For the text-containing cell, return its midpoint in [x, y] coordinate format. 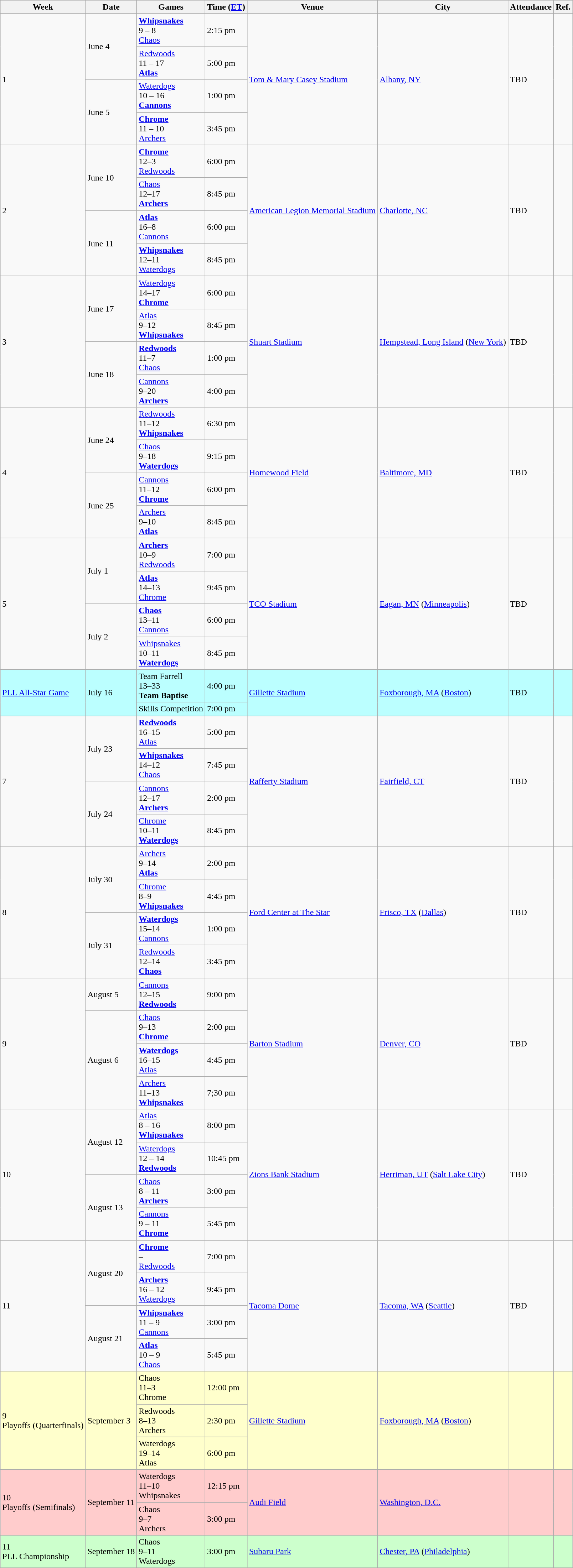
September 18 [111, 1552]
Fairfield, CT [443, 781]
Chrome 10–11 Waterdogs [171, 830]
Redwoods 11–12 Whipsnakes [171, 424]
Hempstead, Long Island (New York) [443, 341]
Subaru Park [312, 1552]
Eagan, MN (Minneapolis) [443, 604]
Redwoods 11 – 17Atlas [171, 63]
Cannons 11–12 Chrome [171, 489]
8 [43, 912]
11PLL Championship [43, 1552]
Archers 9–14 Atlas [171, 863]
July 16 [111, 692]
Chaos 13–11 Cannons [171, 620]
Atlas 16–8 Cannons [171, 227]
Waterdogs 12 – 14 Redwoods [171, 1158]
July 24 [111, 814]
Tacoma, WA (Seattle) [443, 1306]
August 20 [111, 1273]
Whipsnakes 12–11 Waterdogs [171, 260]
Albany, NY [443, 79]
June 17 [111, 309]
Chaos 9–7 Archers [171, 1519]
Washington, D.C. [443, 1502]
7 [43, 781]
August 6 [111, 1060]
Date [111, 7]
Skills Competition [171, 709]
Chaos 9–13 Chrome [171, 1027]
Cannons 9 – 11 Chrome [171, 1224]
Barton Stadium [312, 1044]
Waterdogs 15–14 Cannons [171, 929]
Charlotte, NC [443, 210]
Chrome 8–9 Whipsnakes [171, 896]
1 [43, 79]
Waterdogs 19–14 Atlas [171, 1453]
Redwoods 8–13 Archers [171, 1421]
5 [43, 604]
Chaos 8 – 11 Archers [171, 1191]
Waterdogs 11–10 Whipsnakes [171, 1486]
10Playoffs (Semifinals) [43, 1502]
Redwoods 16–15 Atlas [171, 732]
4 [43, 473]
Atlas 14–13 Chrome [171, 587]
August 21 [111, 1338]
12:15 pm [226, 1486]
Waterdogs 10 – 16Cannons [171, 96]
American Legion Memorial Stadium [312, 210]
September 11 [111, 1502]
Team Farrell 13–33 Team Baptise [171, 686]
Redwoods 12–14 Chaos [171, 962]
Atlas 10 – 9 Chaos [171, 1355]
Denver, CO [443, 1044]
July 23 [111, 748]
Waterdogs 14–17 Chrome [171, 292]
June 11 [111, 243]
Atlas 9–12 Whipsnakes [171, 325]
Herriman, UT (Salt Lake City) [443, 1175]
Rafferty Stadium [312, 781]
June 4 [111, 47]
Archers 11–13 Whipsnakes [171, 1093]
Chaos 9–11 Waterdogs [171, 1552]
Ford Center at The Star [312, 912]
9:15 pm [226, 456]
Archers 10–9 Redwoods [171, 555]
August 12 [111, 1142]
11 [43, 1306]
Attendance [531, 7]
Whipsnakes 11 – 9 Cannons [171, 1322]
Frisco, TX (Dallas) [443, 912]
Chaos 11–3 Chrome [171, 1387]
September 3 [111, 1420]
July 1 [111, 571]
Tacoma Dome [312, 1306]
2 [43, 210]
10 [43, 1175]
8:00 pm [226, 1125]
7:45 pm [226, 765]
Homewood Field [312, 473]
9:00 pm [226, 994]
July 31 [111, 945]
Chrome – Redwoods [171, 1256]
Cannons 12–15 Redwoods [171, 994]
10:45 pm [226, 1158]
Week [43, 7]
Atlas 8 – 16 Whipsnakes [171, 1125]
2:15 pm [226, 30]
Whipsnakes 14–12 Chaos [171, 765]
June 18 [111, 374]
August 13 [111, 1207]
9 [43, 1044]
Venue [312, 7]
Games [171, 7]
Chester, PA (Philadelphia) [443, 1552]
July 2 [111, 637]
Chrome 11 – 10Archers [171, 129]
PLL All-Star Game [43, 692]
Ref. [563, 7]
Chaos 12–17 Archers [171, 194]
Redwoods 11–7 Chaos [171, 358]
Archers 9–10 Atlas [171, 522]
Whipsnakes 9 – 8Chaos [171, 30]
Whipsnakes 10–11 Waterdogs [171, 653]
3 [43, 341]
Archers 16 – 12 Waterdogs [171, 1289]
Waterdogs 16–15 Atlas [171, 1060]
Chrome 12–3 Redwoods [171, 161]
August 5 [111, 994]
Audi Field [312, 1502]
TCO Stadium [312, 604]
Chaos 9–18 Waterdogs [171, 456]
Shuart Stadium [312, 341]
2:30 pm [226, 1421]
Cannons 9–20 Archers [171, 391]
7;30 pm [226, 1093]
Tom & Mary Casey Stadium [312, 79]
June 5 [111, 112]
City [443, 7]
Baltimore, MD [443, 473]
June 10 [111, 178]
June 24 [111, 440]
6:30 pm [226, 424]
Zions Bank Stadium [312, 1175]
Cannons 12–17 Archers [171, 798]
12:00 pm [226, 1387]
June 25 [111, 506]
July 30 [111, 879]
Time (ET) [226, 7]
9Playoffs (Quarterfinals) [43, 1420]
